Return the [x, y] coordinate for the center point of the cell that contains the specified text.  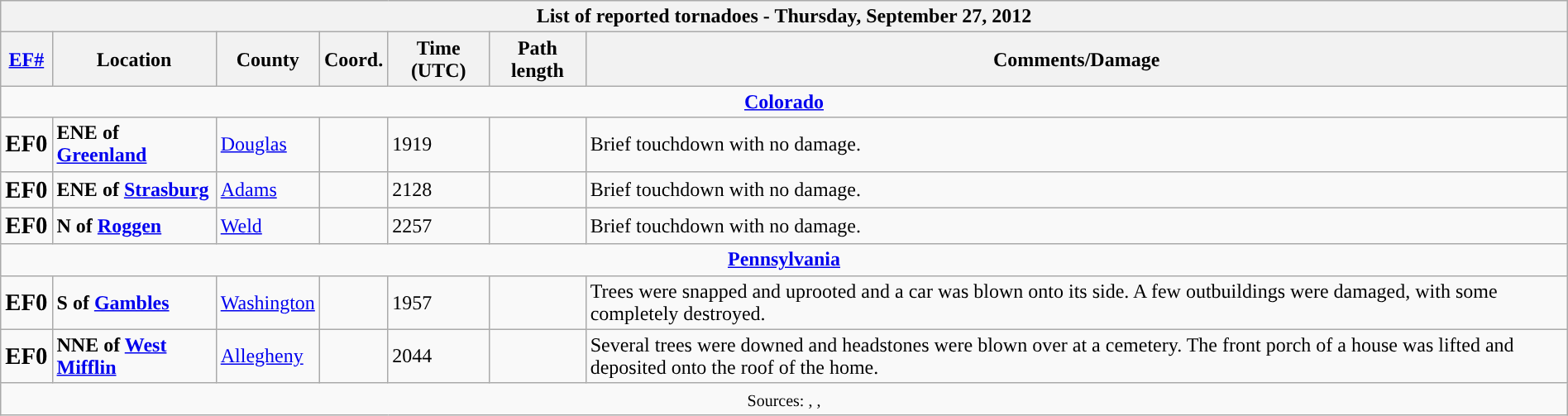
NNE of West Mifflin [134, 356]
Pennsylvania [784, 260]
Location [134, 60]
Coord. [353, 60]
Path length [538, 60]
N of Roggen [134, 226]
EF# [26, 60]
Comments/Damage [1077, 60]
Allegheny [268, 356]
1957 [438, 303]
ENE of Greenland [134, 144]
Colorado [784, 102]
Sources: , , [784, 399]
2257 [438, 226]
Washington [268, 303]
County [268, 60]
S of Gambles [134, 303]
2128 [438, 189]
Douglas [268, 144]
Adams [268, 189]
List of reported tornadoes - Thursday, September 27, 2012 [784, 17]
Weld [268, 226]
1919 [438, 144]
2044 [438, 356]
Time (UTC) [438, 60]
Trees were snapped and uprooted and a car was blown onto its side. A few outbuildings were damaged, with some completely destroyed. [1077, 303]
ENE of Strasburg [134, 189]
